Capture the cell that displays the provided text and extract its [X, Y] central coordinate. 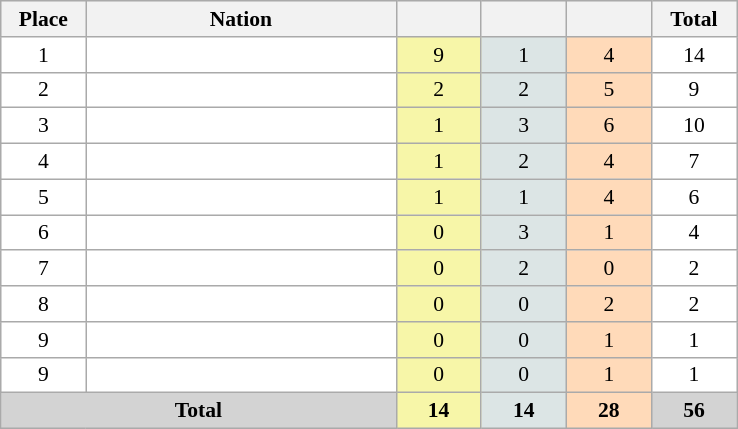
10 [694, 126]
28 [608, 411]
Place [44, 19]
Nation [241, 19]
8 [44, 304]
56 [694, 411]
